Return (x, y) of the center of cell containing provided text 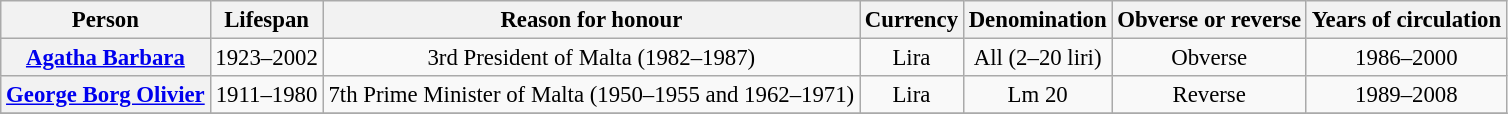
1923–2002 (266, 58)
Currency (912, 20)
Denomination (1038, 20)
Reason for honour (591, 20)
Lm 20 (1038, 95)
Obverse (1209, 58)
Lifespan (266, 20)
Obverse or reverse (1209, 20)
3rd President of Malta (1982–1987) (591, 58)
1989–2008 (1406, 95)
1986–2000 (1406, 58)
George Borg Olivier (106, 95)
Person (106, 20)
1911–1980 (266, 95)
7th Prime Minister of Malta (1950–1955 and 1962–1971) (591, 95)
Years of circulation (1406, 20)
Agatha Barbara (106, 58)
All (2–20 liri) (1038, 58)
Reverse (1209, 95)
